Provide the [X, Y] coordinate of the cell's center where the given text is located.  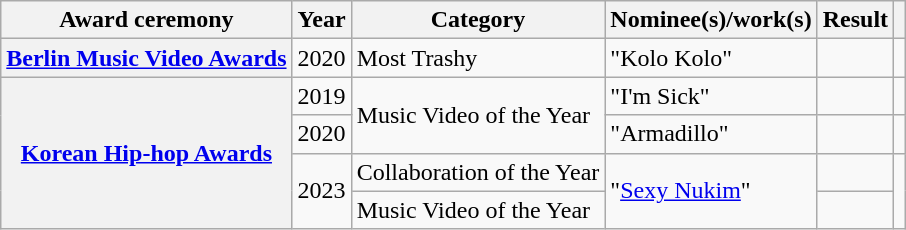
"Kolo Kolo" [711, 58]
Berlin Music Video Awards [146, 58]
"Armadillo" [711, 134]
"I'm Sick" [711, 96]
2019 [322, 96]
Nominee(s)/work(s) [711, 20]
Most Trashy [478, 58]
Korean Hip-hop Awards [146, 153]
Award ceremony [146, 20]
"Sexy Nukim" [711, 191]
Result [855, 20]
Collaboration of the Year [478, 172]
2023 [322, 191]
Year [322, 20]
Category [478, 20]
